Capture the cell that displays the provided text and extract its [X, Y] central coordinate. 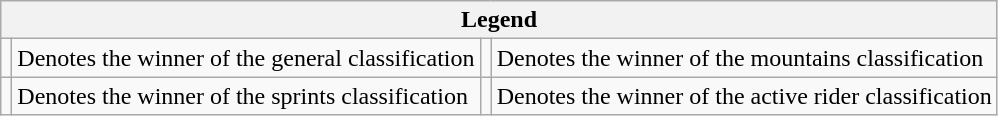
Denotes the winner of the active rider classification [744, 96]
Denotes the winner of the sprints classification [246, 96]
Denotes the winner of the mountains classification [744, 58]
Denotes the winner of the general classification [246, 58]
Legend [500, 20]
